Search for the cell housing the specified text and yield its [X, Y] center coordinate. 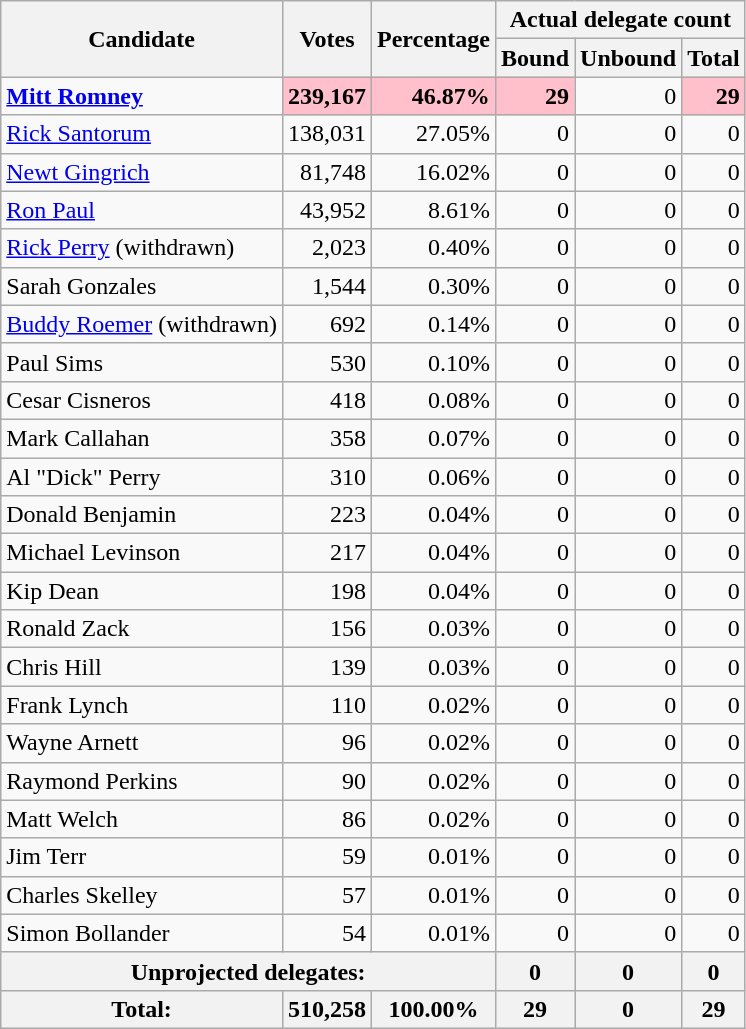
Raymond Perkins [142, 781]
0.08% [434, 400]
Chris Hill [142, 667]
Bound [534, 58]
86 [326, 819]
692 [326, 324]
Charles Skelley [142, 895]
Newt Gingrich [142, 172]
358 [326, 438]
Votes [326, 39]
239,167 [326, 96]
0.14% [434, 324]
27.05% [434, 134]
Total: [142, 1009]
Cesar Cisneros [142, 400]
Mark Callahan [142, 438]
Ronald Zack [142, 629]
2,023 [326, 248]
Kip Dean [142, 591]
139 [326, 667]
Frank Lynch [142, 705]
Mitt Romney [142, 96]
57 [326, 895]
Total [714, 58]
0.10% [434, 362]
418 [326, 400]
530 [326, 362]
81,748 [326, 172]
96 [326, 743]
Wayne Arnett [142, 743]
Candidate [142, 39]
217 [326, 553]
Rick Santorum [142, 134]
16.02% [434, 172]
Actual delegate count [620, 20]
Rick Perry (withdrawn) [142, 248]
8.61% [434, 210]
510,258 [326, 1009]
Paul Sims [142, 362]
43,952 [326, 210]
Michael Levinson [142, 553]
Simon Bollander [142, 933]
110 [326, 705]
90 [326, 781]
0.30% [434, 286]
46.87% [434, 96]
310 [326, 477]
Unbound [628, 58]
Ron Paul [142, 210]
Jim Terr [142, 857]
0.06% [434, 477]
100.00% [434, 1009]
1,544 [326, 286]
Sarah Gonzales [142, 286]
59 [326, 857]
156 [326, 629]
Donald Benjamin [142, 515]
0.07% [434, 438]
0.40% [434, 248]
Unprojected delegates: [248, 971]
Al "Dick" Perry [142, 477]
138,031 [326, 134]
Matt Welch [142, 819]
198 [326, 591]
223 [326, 515]
54 [326, 933]
Percentage [434, 39]
Buddy Roemer (withdrawn) [142, 324]
